Locate the cell with the specified text and output its (X, Y) center coordinate. 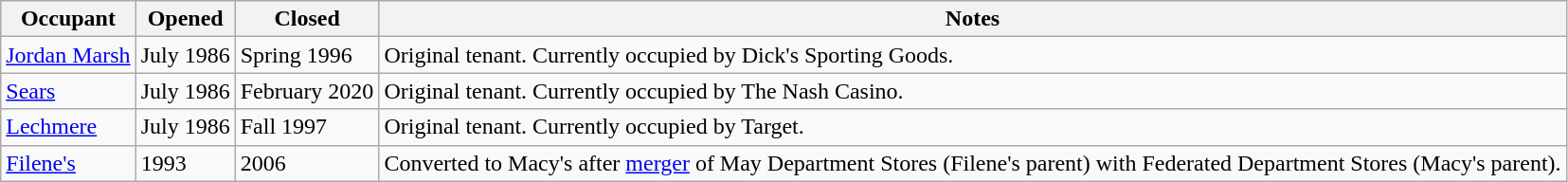
February 2020 (307, 91)
Converted to Macy's after merger of May Department Stores (Filene's parent) with Federated Department Stores (Macy's parent). (972, 163)
Closed (307, 19)
2006 (307, 163)
Spring 1996 (307, 55)
Occupant (68, 19)
Opened (186, 19)
Jordan Marsh (68, 55)
Fall 1997 (307, 127)
Original tenant. Currently occupied by The Nash Casino. (972, 91)
Original tenant. Currently occupied by Dick's Sporting Goods. (972, 55)
Lechmere (68, 127)
1993 (186, 163)
Notes (972, 19)
Filene's (68, 163)
Original tenant. Currently occupied by Target. (972, 127)
Sears (68, 91)
